Provide the [x, y] coordinate of the cell's center where the given text is located.  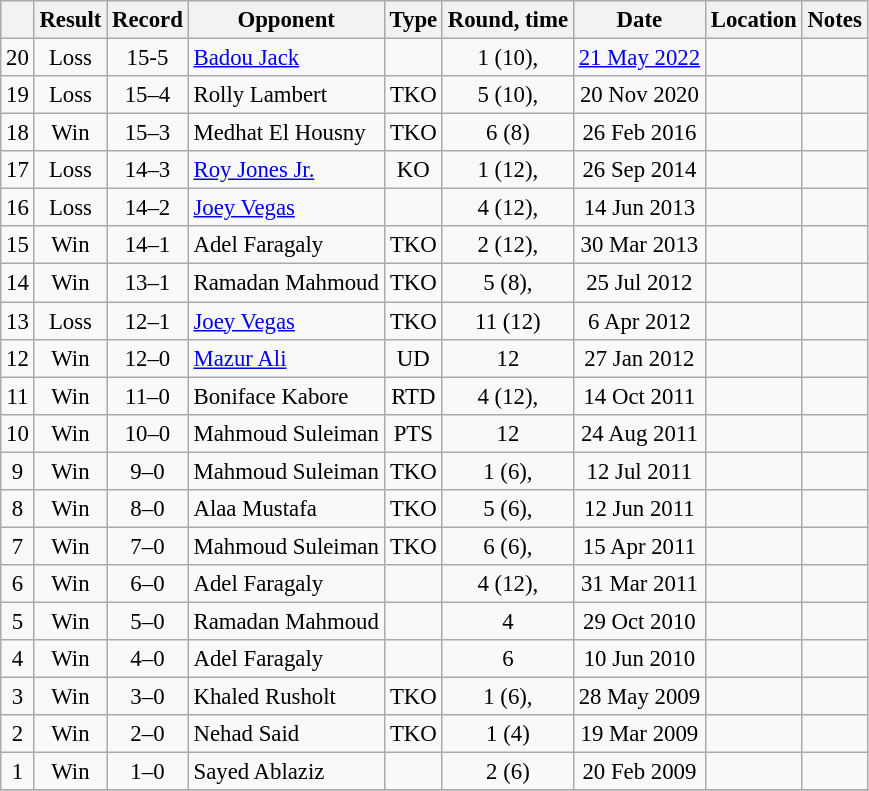
Mazur Ali [286, 358]
26 Sep 2014 [639, 170]
15-5 [148, 58]
2 [18, 734]
13 [18, 321]
UD [413, 358]
Result [70, 20]
Roy Jones Jr. [286, 170]
19 [18, 95]
Khaled Rusholt [286, 697]
15 [18, 245]
8 [18, 509]
27 Jan 2012 [639, 358]
17 [18, 170]
15 Apr 2011 [639, 546]
PTS [413, 433]
13–1 [148, 283]
5–0 [148, 621]
6–0 [148, 584]
Sayed Ablaziz [286, 772]
12 Jul 2011 [639, 471]
26 Feb 2016 [639, 133]
2–0 [148, 734]
14 [18, 283]
10 Jun 2010 [639, 659]
Medhat El Housny [286, 133]
29 Oct 2010 [639, 621]
Notes [834, 20]
12 Jun 2011 [639, 509]
8–0 [148, 509]
Location [754, 20]
11 [18, 396]
20 [18, 58]
12–1 [148, 321]
1 (12), [508, 170]
14 Jun 2013 [639, 208]
20 Feb 2009 [639, 772]
Boniface Kabore [286, 396]
RTD [413, 396]
21 May 2022 [639, 58]
Type [413, 20]
3 [18, 697]
18 [18, 133]
5 (6), [508, 509]
14–3 [148, 170]
5 [18, 621]
7–0 [148, 546]
9 [18, 471]
1–0 [148, 772]
11 (12) [508, 321]
30 Mar 2013 [639, 245]
12–0 [148, 358]
19 Mar 2009 [639, 734]
14–1 [148, 245]
4–0 [148, 659]
Rolly Lambert [286, 95]
Badou Jack [286, 58]
1 (4) [508, 734]
6 Apr 2012 [639, 321]
Nehad Said [286, 734]
11–0 [148, 396]
6 (8) [508, 133]
Date [639, 20]
7 [18, 546]
31 Mar 2011 [639, 584]
5 (8), [508, 283]
10 [18, 433]
6 (6), [508, 546]
15–3 [148, 133]
14 Oct 2011 [639, 396]
5 (10), [508, 95]
Round, time [508, 20]
3–0 [148, 697]
1 [18, 772]
2 (12), [508, 245]
Alaa Mustafa [286, 509]
28 May 2009 [639, 697]
20 Nov 2020 [639, 95]
2 (6) [508, 772]
16 [18, 208]
1 (10), [508, 58]
Record [148, 20]
14–2 [148, 208]
24 Aug 2011 [639, 433]
25 Jul 2012 [639, 283]
15–4 [148, 95]
9–0 [148, 471]
10–0 [148, 433]
Opponent [286, 20]
KO [413, 170]
